Provide the (X, Y) coordinate of the cell's center where the given text is located.  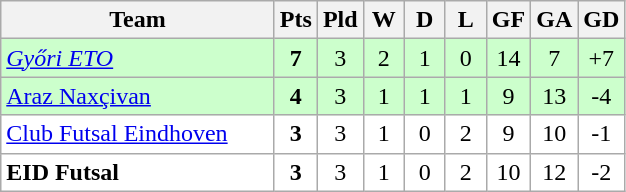
Győri ETO (138, 58)
4 (296, 96)
D (424, 20)
Araz Naxçivan (138, 96)
W (384, 20)
+7 (602, 58)
13 (554, 96)
Pts (296, 20)
-2 (602, 172)
-4 (602, 96)
EID Futsal (138, 172)
Pld (340, 20)
Team (138, 20)
GA (554, 20)
12 (554, 172)
GF (508, 20)
14 (508, 58)
GD (602, 20)
L (466, 20)
-1 (602, 134)
Club Futsal Eindhoven (138, 134)
